Scan for the cell matching the given text and deliver its (x, y) coordinate at center. 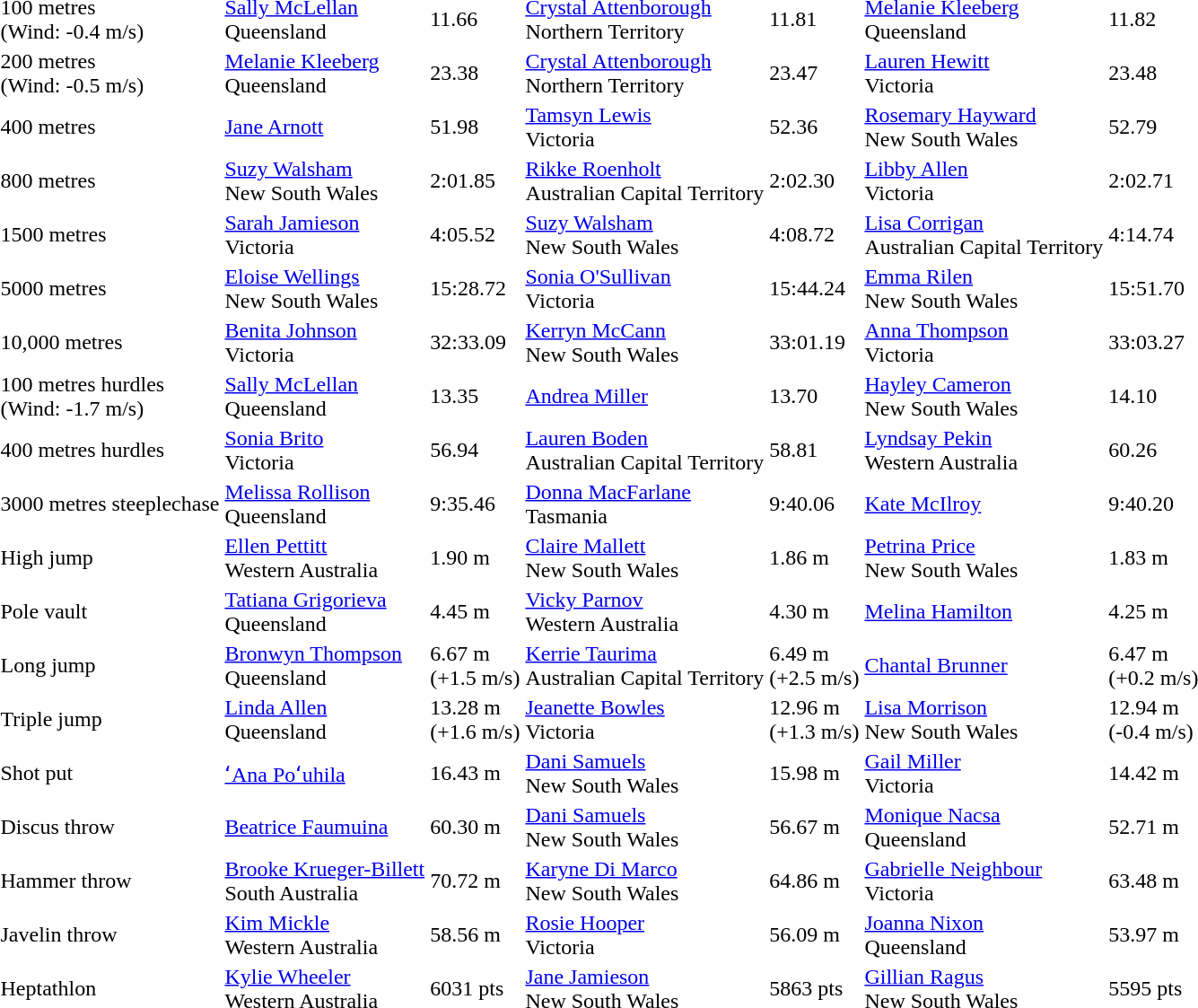
Chantal Brunner (984, 666)
Beatrice Faumuina (325, 828)
60.30 m (476, 828)
23.38 (476, 74)
15:44.24 (815, 289)
Anna ThompsonVictoria (984, 343)
Hayley CameronNew South Wales (984, 397)
4:05.52 (476, 235)
Ellen PettittWestern Australia (325, 558)
Petrina PriceNew South Wales (984, 558)
64.86 m (815, 881)
Melissa RollisonQueensland (325, 504)
Rosemary HaywardNew South Wales (984, 127)
1.86 m (815, 558)
Kerryn McCannNew South Wales (644, 343)
Bronwyn ThompsonQueensland (325, 666)
13.28 m (+1.6 m/s) (476, 720)
Libby AllenVictoria (984, 181)
Rosie HooperVictoria (644, 935)
Lauren HewittVictoria (984, 74)
Claire MallettNew South Wales (644, 558)
Sally McLellanQueensland (325, 397)
70.72 m (476, 881)
Jane Arnott (325, 127)
12.96 m (+1.3 m/s) (815, 720)
2:02.30 (815, 181)
Lisa MorrisonNew South Wales (984, 720)
15:28.72 (476, 289)
Gabrielle NeighbourVictoria (984, 881)
58.81 (815, 451)
9:35.46 (476, 504)
Rikke RoenholtAustralian Capital Territory (644, 181)
15.98 m (815, 774)
Joanna NixonQueensland (984, 935)
23.47 (815, 74)
Kim MickleWestern Australia (325, 935)
4.30 m (815, 612)
13.35 (476, 397)
Gail MillerVictoria (984, 774)
Tamsyn LewisVictoria (644, 127)
52.36 (815, 127)
4.45 m (476, 612)
Lyndsay PekinWestern Australia (984, 451)
Crystal AttenboroughNorthern Territory (644, 74)
Lauren BodenAustralian Capital Territory (644, 451)
Emma RilenNew South Wales (984, 289)
6.67 m (+1.5 m/s) (476, 666)
Melina Hamilton (984, 612)
Brooke Krueger-BillettSouth Australia (325, 881)
56.94 (476, 451)
Karyne Di MarcoNew South Wales (644, 881)
4:08.72 (815, 235)
58.56 m (476, 935)
51.98 (476, 127)
Vicky ParnovWestern Australia (644, 612)
Sonia O'SullivanVictoria (644, 289)
Lisa CorriganAustralian Capital Territory (984, 235)
Eloise WellingsNew South Wales (325, 289)
56.09 m (815, 935)
Benita JohnsonVictoria (325, 343)
32:33.09 (476, 343)
Jeanette BowlesVictoria (644, 720)
16.43 m (476, 774)
Kerrie TaurimaAustralian Capital Territory (644, 666)
Sarah JamiesonVictoria (325, 235)
Tatiana GrigorievaQueensland (325, 612)
6.49 m (+2.5 m/s) (815, 666)
1.90 m (476, 558)
Kate McIlroy (984, 504)
Sonia BritoVictoria (325, 451)
Melanie KleebergQueensland (325, 74)
Donna MacFarlaneTasmania (644, 504)
ʻAna Poʻuhila (325, 774)
Monique NacsaQueensland (984, 828)
Andrea Miller (644, 397)
13.70 (815, 397)
Linda AllenQueensland (325, 720)
33:01.19 (815, 343)
56.67 m (815, 828)
9:40.06 (815, 504)
2:01.85 (476, 181)
